Detect which cell encompasses the target text, then output its (x, y) center coordinate. 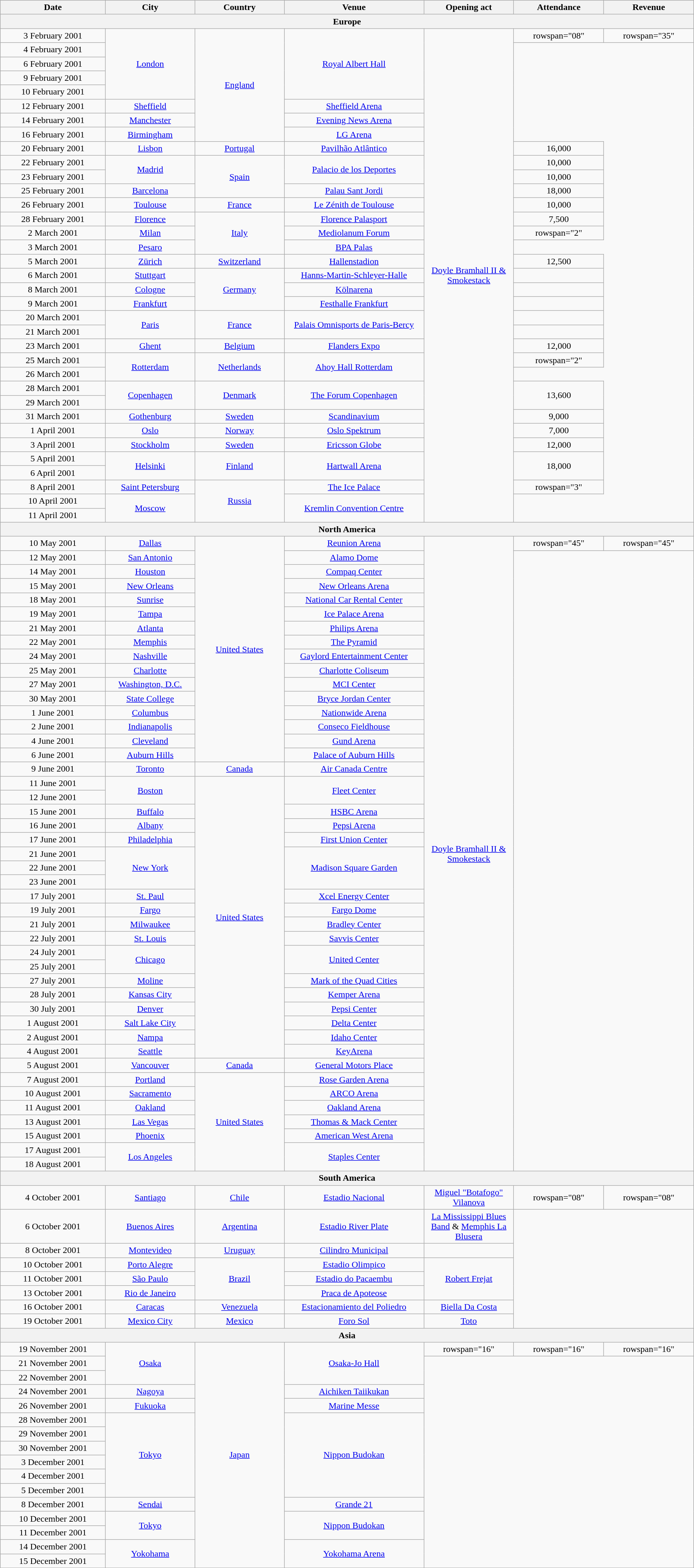
3 December 2001 (53, 1462)
Sheffield (150, 106)
Barcelona (150, 191)
North America (347, 529)
Ericsson Globe (354, 445)
21 March 2001 (53, 332)
Toulouse (150, 205)
11 April 2001 (53, 515)
12 May 2001 (53, 557)
La Mississippi Blues Band & Memphis La Blusera (469, 1226)
Ahoy Hall Rotterdam (354, 367)
24 July 2001 (53, 952)
30 May 2001 (53, 699)
Staples Center (354, 1157)
Philips Arena (354, 628)
National Car Rental Center (354, 600)
16 October 2001 (53, 1307)
Chile (239, 1197)
Thomas & Mack Center (354, 1122)
15 May 2001 (53, 586)
Italy (239, 233)
16,000 (559, 148)
Oslo Spektrum (354, 431)
Buffalo (150, 811)
São Paulo (150, 1279)
KeyArena (354, 1051)
Le Zénith de Toulouse (354, 205)
Argentina (239, 1226)
Florence (150, 219)
Festhalle Frankfurt (354, 304)
Oakland (150, 1108)
Buenos Aires (150, 1226)
6 April 2001 (53, 473)
Compaq Center (354, 571)
Charlotte (150, 670)
28 July 2001 (53, 995)
South America (347, 1178)
10 October 2001 (53, 1264)
Brazil (239, 1279)
5 April 2001 (53, 459)
Milan (150, 233)
Palau Sant Jordi (354, 191)
Marine Messe (354, 1406)
Palais Omnisports de Paris-Bercy (354, 325)
Estadio Nacional (354, 1197)
Columbus (150, 713)
12 June 2001 (53, 797)
Madrid (150, 169)
Florence Palasport (354, 219)
Xcel Energy Center (354, 896)
rowspan="35" (649, 36)
Rio de Janeiro (150, 1293)
5 March 2001 (53, 261)
3 March 2001 (53, 247)
Moline (150, 981)
15 December 2001 (53, 1561)
29 November 2001 (53, 1434)
Grande 21 (354, 1504)
21 July 2001 (53, 924)
6 October 2001 (53, 1226)
Gaylord Entertainment Center (354, 656)
Nampa (150, 1037)
Oslo (150, 431)
18 August 2001 (53, 1164)
Cleveland (150, 741)
Mediolanum Forum (354, 233)
Ghent (150, 346)
18 May 2001 (53, 600)
Toto (469, 1321)
MCI Center (354, 684)
1 August 2001 (53, 1023)
Country (239, 7)
Seattle (150, 1051)
3 April 2001 (53, 445)
26 November 2001 (53, 1406)
10 May 2001 (53, 543)
Finland (239, 466)
4 December 2001 (53, 1476)
25 May 2001 (53, 670)
4 October 2001 (53, 1197)
20 March 2001 (53, 318)
Fukuoka (150, 1406)
23 February 2001 (53, 177)
15 August 2001 (53, 1136)
Houston (150, 571)
United Center (354, 959)
Cologne (150, 289)
Zürich (150, 261)
Chicago (150, 959)
Europe (347, 21)
Pavilhão Atlântico (354, 148)
Rotterdam (150, 367)
ARCO Arena (354, 1094)
10 August 2001 (53, 1094)
Hartwall Arena (354, 466)
Helsinki (150, 466)
6 June 2001 (53, 755)
London (150, 64)
Sheffield Arena (354, 106)
Estadio do Pacaembu (354, 1279)
Montevideo (150, 1250)
25 March 2001 (53, 360)
25 July 2001 (53, 967)
Miguel "Botafogo" Vilanova (469, 1197)
Manchester (150, 120)
General Motors Place (354, 1065)
28 November 2001 (53, 1420)
5 December 2001 (53, 1490)
Albany (150, 825)
1 April 2001 (53, 431)
11 June 2001 (53, 783)
Gund Arena (354, 741)
Germany (239, 289)
Fargo (150, 910)
Asia (347, 1335)
Norway (239, 431)
Oakland Arena (354, 1108)
Madison Square Garden (354, 868)
Cilindro Municipal (354, 1250)
11 August 2001 (53, 1108)
Reunion Arena (354, 543)
Bradley Center (354, 924)
Pepsi Center (354, 1009)
Rose Garden Arena (354, 1080)
Copenhagen (150, 395)
17 August 2001 (53, 1150)
Dallas (150, 543)
Biella Da Costa (469, 1307)
San Antonio (150, 557)
19 November 2001 (53, 1349)
Ice Palace Arena (354, 614)
The Pyramid (354, 642)
Mark of the Quad Cities (354, 981)
22 February 2001 (53, 162)
Hanns-Martin-Schleyer-Halle (354, 275)
4 June 2001 (53, 741)
24 May 2001 (53, 656)
21 May 2001 (53, 628)
21 November 2001 (53, 1363)
Denmark (239, 395)
The Forum Copenhagen (354, 395)
Nashville (150, 656)
Scandinavium (354, 417)
5 August 2001 (53, 1065)
Fargo Dome (354, 910)
Delta Center (354, 1023)
rowspan="3" (559, 487)
Porto Alegre (150, 1264)
Las Vegas (150, 1122)
Netherlands (239, 367)
Pepsi Arena (354, 825)
Denver (150, 1009)
Yokohama (150, 1554)
22 November 2001 (53, 1378)
Sunrise (150, 600)
15 June 2001 (53, 811)
28 March 2001 (53, 388)
24 November 2001 (53, 1392)
Tampa (150, 614)
29 March 2001 (53, 402)
10 April 2001 (53, 501)
Air Canada Centre (354, 769)
England (239, 85)
30 July 2001 (53, 1009)
Stuttgart (150, 275)
9 March 2001 (53, 304)
Bryce Jordan Center (354, 699)
7,000 (559, 431)
Praca de Apoteose (354, 1293)
26 February 2001 (53, 205)
Charlotte Coliseum (354, 670)
Moscow (150, 508)
Saint Petersburg (150, 487)
Salt Lake City (150, 1023)
23 March 2001 (53, 346)
11 October 2001 (53, 1279)
Revenue (649, 7)
10 December 2001 (53, 1518)
2 June 2001 (53, 727)
Washington, D.C. (150, 684)
Kölnarena (354, 289)
25 February 2001 (53, 191)
8 December 2001 (53, 1504)
20 February 2001 (53, 148)
HSBC Arena (354, 811)
16 June 2001 (53, 825)
Frankfurt (150, 304)
Osaka (150, 1363)
Toronto (150, 769)
Stockholm (150, 445)
Vancouver (150, 1065)
23 June 2001 (53, 882)
Caracas (150, 1307)
Attendance (559, 7)
6 March 2001 (53, 275)
Pesaro (150, 247)
Opening act (469, 7)
27 July 2001 (53, 981)
State College (150, 699)
14 February 2001 (53, 120)
Yokohama Arena (354, 1554)
4 August 2001 (53, 1051)
Nagoya (150, 1392)
17 June 2001 (53, 839)
Sendai (150, 1504)
9 February 2001 (53, 78)
2 August 2001 (53, 1037)
Idaho Center (354, 1037)
Switzerland (239, 261)
Royal Albert Hall (354, 64)
Estacionamiento del Poliedro (354, 1307)
Venue (354, 7)
4 February 2001 (53, 50)
Lisbon (150, 148)
Birmingham (150, 134)
Date (53, 7)
Russia (239, 501)
Spain (239, 176)
22 June 2001 (53, 868)
13 August 2001 (53, 1122)
Alamo Dome (354, 557)
Auburn Hills (150, 755)
Palace of Auburn Hills (354, 755)
St. Paul (150, 896)
31 March 2001 (53, 417)
9,000 (559, 417)
Indianapolis (150, 727)
New York (150, 868)
The Ice Palace (354, 487)
22 July 2001 (53, 938)
8 March 2001 (53, 289)
19 May 2001 (53, 614)
Savvis Center (354, 938)
Uruguay (239, 1250)
Belgium (239, 346)
9 June 2001 (53, 769)
11 December 2001 (53, 1532)
St. Louis (150, 938)
Aichiken Taiikukan (354, 1392)
Evening News Arena (354, 120)
First Union Center (354, 839)
19 October 2001 (53, 1321)
26 March 2001 (53, 374)
Santiago (150, 1197)
19 July 2001 (53, 910)
17 July 2001 (53, 896)
Foro Sol (354, 1321)
Flanders Expo (354, 346)
Hallenstadion (354, 261)
12,500 (559, 261)
Los Angeles (150, 1157)
1 June 2001 (53, 713)
Paris (150, 325)
28 February 2001 (53, 219)
New Orleans Arena (354, 586)
American West Arena (354, 1136)
21 June 2001 (53, 853)
13,600 (559, 395)
Atlanta (150, 628)
Portugal (239, 148)
16 February 2001 (53, 134)
Fleet Center (354, 790)
New Orleans (150, 586)
Japan (239, 1455)
6 February 2001 (53, 64)
27 May 2001 (53, 684)
2 March 2001 (53, 233)
Mexico City (150, 1321)
8 April 2001 (53, 487)
City (150, 7)
Milwaukee (150, 924)
30 November 2001 (53, 1448)
Memphis (150, 642)
8 October 2001 (53, 1250)
Robert Frejat (469, 1279)
3 February 2001 (53, 36)
Boston (150, 790)
Kemper Arena (354, 995)
Philadelphia (150, 839)
12 February 2001 (53, 106)
14 May 2001 (53, 571)
Mexico (239, 1321)
Sacramento (150, 1094)
Phoenix (150, 1136)
13 October 2001 (53, 1293)
Osaka-Jo Hall (354, 1363)
14 December 2001 (53, 1547)
Conseco Fieldhouse (354, 727)
Kansas City (150, 995)
10 February 2001 (53, 92)
Portland (150, 1080)
Palacio de los Deportes (354, 169)
22 May 2001 (53, 642)
7,500 (559, 219)
Estadio River Plate (354, 1226)
Kremlin Convention Centre (354, 508)
7 August 2001 (53, 1080)
LG Arena (354, 134)
Gothenburg (150, 417)
Nationwide Arena (354, 713)
Venezuela (239, 1307)
Estadio Olimpico (354, 1264)
BPA Palas (354, 247)
